Search for the cell housing the specified text and yield its (x, y) center coordinate. 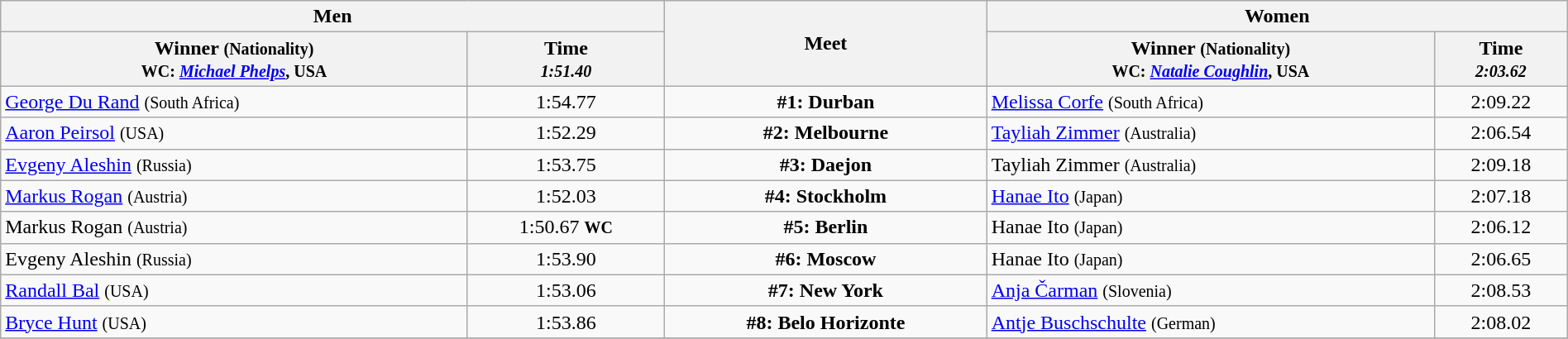
2:08.02 (1502, 322)
Aaron Peirsol (USA) (235, 133)
Melissa Corfe (South Africa) (1211, 102)
Time1:51.40 (566, 60)
1:53.75 (566, 165)
Winner (Nationality)WC: Michael Phelps, USA (235, 60)
2:09.18 (1502, 165)
Bryce Hunt (USA) (235, 322)
2:06.12 (1502, 227)
1:52.29 (566, 133)
Anja Čarman (Slovenia) (1211, 290)
2:07.18 (1502, 196)
Randall Bal (USA) (235, 290)
1:53.86 (566, 322)
Time2:03.62 (1502, 60)
#5: Berlin (826, 227)
Winner (Nationality)WC: Natalie Coughlin, USA (1211, 60)
2:08.53 (1502, 290)
#8: Belo Horizonte (826, 322)
#6: Moscow (826, 259)
#1: Durban (826, 102)
2:06.54 (1502, 133)
1:54.77 (566, 102)
Men (332, 17)
Women (1277, 17)
1:53.90 (566, 259)
#2: Melbourne (826, 133)
2:06.65 (1502, 259)
#4: Stockholm (826, 196)
2:09.22 (1502, 102)
#3: Daejon (826, 165)
Meet (826, 43)
1:53.06 (566, 290)
George Du Rand (South Africa) (235, 102)
#7: New York (826, 290)
1:50.67 WC (566, 227)
Antje Buschschulte (German) (1211, 322)
1:52.03 (566, 196)
